Extract the (X, Y) coordinate from the center of the cell holding the provided text.  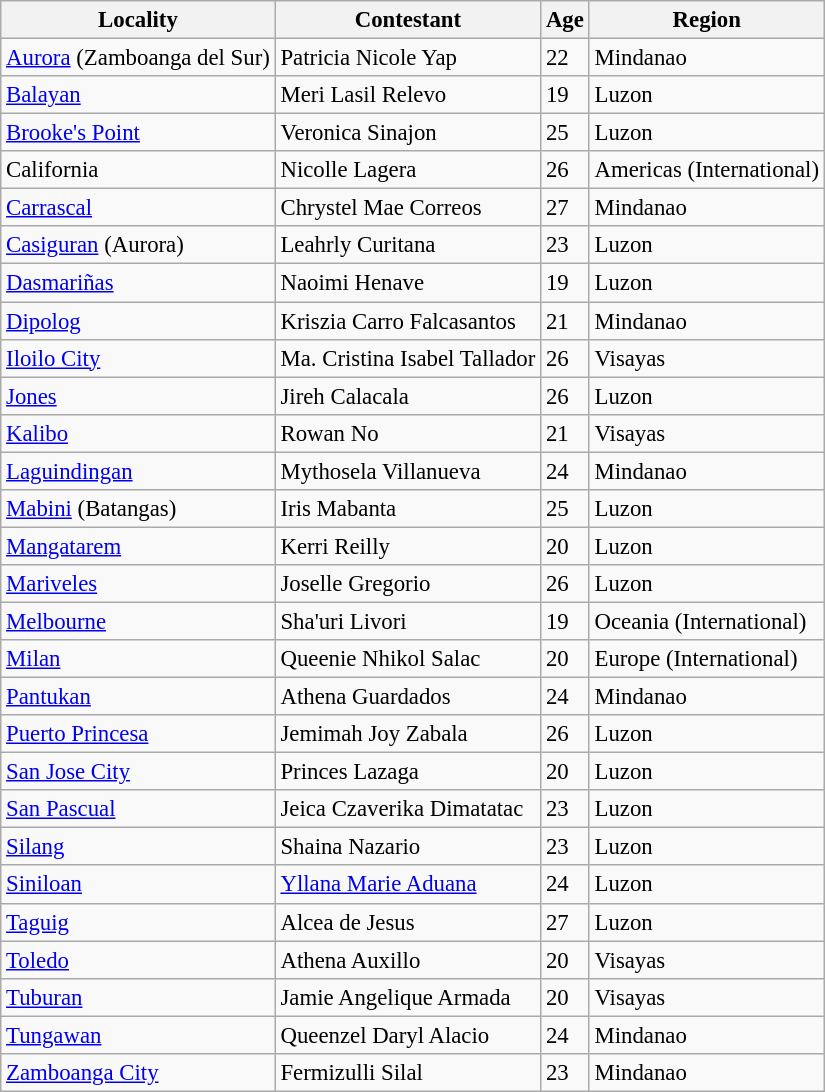
Yllana Marie Aduana (408, 885)
Brooke's Point (138, 133)
Jeica Czaverika Dimatatac (408, 809)
Patricia Nicole Yap (408, 58)
Athena Guardados (408, 697)
Balayan (138, 95)
Jireh Calacala (408, 396)
Mythosela Villanueva (408, 471)
Taguig (138, 922)
San Pascual (138, 809)
Leahrly Curitana (408, 245)
Meri Lasil Relevo (408, 95)
Laguindingan (138, 471)
Athena Auxillo (408, 960)
Zamboanga City (138, 1073)
Oceania (International) (706, 621)
Aurora (Zamboanga del Sur) (138, 58)
Contestant (408, 20)
Kerri Reilly (408, 546)
Mabini (Batangas) (138, 509)
Tungawan (138, 1035)
Jones (138, 396)
Toledo (138, 960)
Casiguran (Aurora) (138, 245)
Mariveles (138, 584)
Veronica Sinajon (408, 133)
Mangatarem (138, 546)
Jamie Angelique Armada (408, 997)
Age (566, 20)
Locality (138, 20)
California (138, 170)
Nicolle Lagera (408, 170)
Shaina Nazario (408, 847)
Fermizulli Silal (408, 1073)
Dasmariñas (138, 283)
Milan (138, 659)
Ma. Cristina Isabel Tallador (408, 358)
Rowan No (408, 433)
Iris Mabanta (408, 509)
Queenzel Daryl Alacio (408, 1035)
Iloilo City (138, 358)
Pantukan (138, 697)
Kriszia Carro Falcasantos (408, 321)
Naoimi Henave (408, 283)
Princes Lazaga (408, 772)
Tuburan (138, 997)
Joselle Gregorio (408, 584)
Americas (International) (706, 170)
Melbourne (138, 621)
San Jose City (138, 772)
Queenie Nhikol Salac (408, 659)
Chrystel Mae Correos (408, 208)
Europe (International) (706, 659)
Alcea de Jesus (408, 922)
Puerto Princesa (138, 734)
Siniloan (138, 885)
Silang (138, 847)
Dipolog (138, 321)
Kalibo (138, 433)
Sha'uri Livori (408, 621)
Carrascal (138, 208)
Region (706, 20)
22 (566, 58)
Jemimah Joy Zabala (408, 734)
